Pinpoint the cell where the given text exists, returning its [x, y] midpoint coordinate. 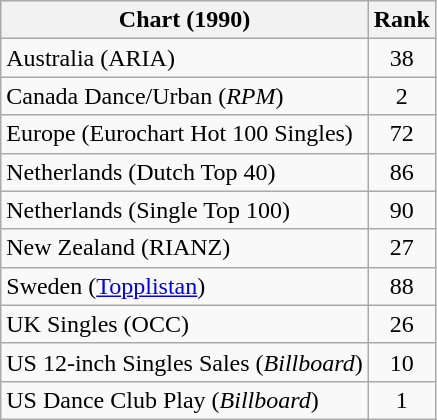
New Zealand (RIANZ) [185, 248]
Netherlands (Single Top 100) [185, 210]
Netherlands (Dutch Top 40) [185, 172]
72 [402, 134]
Chart (1990) [185, 20]
88 [402, 286]
US 12-inch Singles Sales (Billboard) [185, 362]
2 [402, 96]
US Dance Club Play (Billboard) [185, 400]
90 [402, 210]
27 [402, 248]
Rank [402, 20]
38 [402, 58]
UK Singles (OCC) [185, 324]
26 [402, 324]
86 [402, 172]
Canada Dance/Urban (RPM) [185, 96]
1 [402, 400]
Sweden (Topplistan) [185, 286]
Europe (Eurochart Hot 100 Singles) [185, 134]
Australia (ARIA) [185, 58]
10 [402, 362]
